Return the (x, y) coordinate for the center point of the cell that contains the specified text.  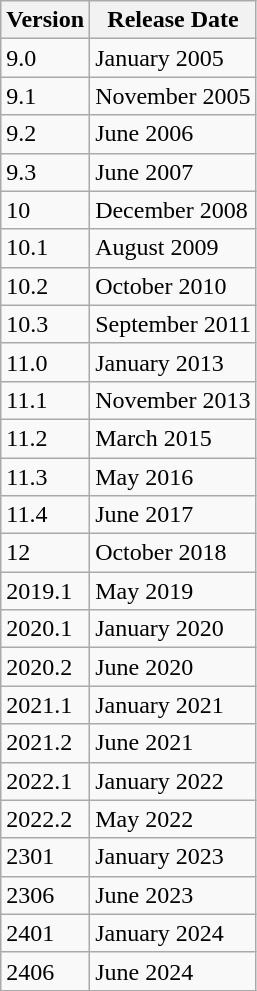
August 2009 (174, 248)
11.0 (46, 362)
10 (46, 210)
May 2022 (174, 819)
October 2010 (174, 286)
June 2007 (174, 172)
June 2006 (174, 134)
11.2 (46, 438)
December 2008 (174, 210)
12 (46, 553)
March 2015 (174, 438)
January 2020 (174, 629)
January 2021 (174, 705)
January 2024 (174, 933)
10.2 (46, 286)
2022.1 (46, 781)
9.2 (46, 134)
2021.1 (46, 705)
November 2005 (174, 96)
January 2022 (174, 781)
2020.1 (46, 629)
Version (46, 20)
11.3 (46, 477)
January 2013 (174, 362)
September 2011 (174, 324)
9.0 (46, 58)
Release Date (174, 20)
January 2005 (174, 58)
June 2023 (174, 895)
November 2013 (174, 400)
2021.2 (46, 743)
2020.2 (46, 667)
2401 (46, 933)
May 2016 (174, 477)
October 2018 (174, 553)
June 2020 (174, 667)
May 2019 (174, 591)
2022.2 (46, 819)
2306 (46, 895)
June 2024 (174, 971)
11.4 (46, 515)
2019.1 (46, 591)
January 2023 (174, 857)
11.1 (46, 400)
2301 (46, 857)
June 2021 (174, 743)
June 2017 (174, 515)
10.1 (46, 248)
2406 (46, 971)
9.1 (46, 96)
10.3 (46, 324)
9.3 (46, 172)
